Return (X, Y) of the center of cell containing provided text 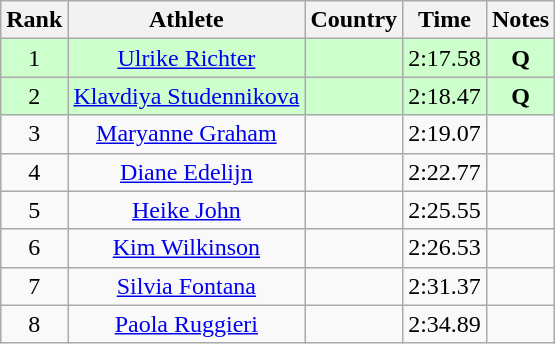
4 (34, 172)
2:19.07 (445, 134)
Time (445, 20)
Paola Ruggieri (186, 324)
6 (34, 248)
1 (34, 58)
Country (354, 20)
Maryanne Graham (186, 134)
8 (34, 324)
Klavdiya Studennikova (186, 96)
2:22.77 (445, 172)
2:31.37 (445, 286)
Kim Wilkinson (186, 248)
Diane Edelijn (186, 172)
2:34.89 (445, 324)
Notes (520, 20)
3 (34, 134)
2:17.58 (445, 58)
2:25.55 (445, 210)
Ulrike Richter (186, 58)
2:18.47 (445, 96)
2 (34, 96)
Rank (34, 20)
7 (34, 286)
2:26.53 (445, 248)
Heike John (186, 210)
5 (34, 210)
Silvia Fontana (186, 286)
Athlete (186, 20)
